Determine the [X, Y] coordinate at the center of the cell enclosing the given text.  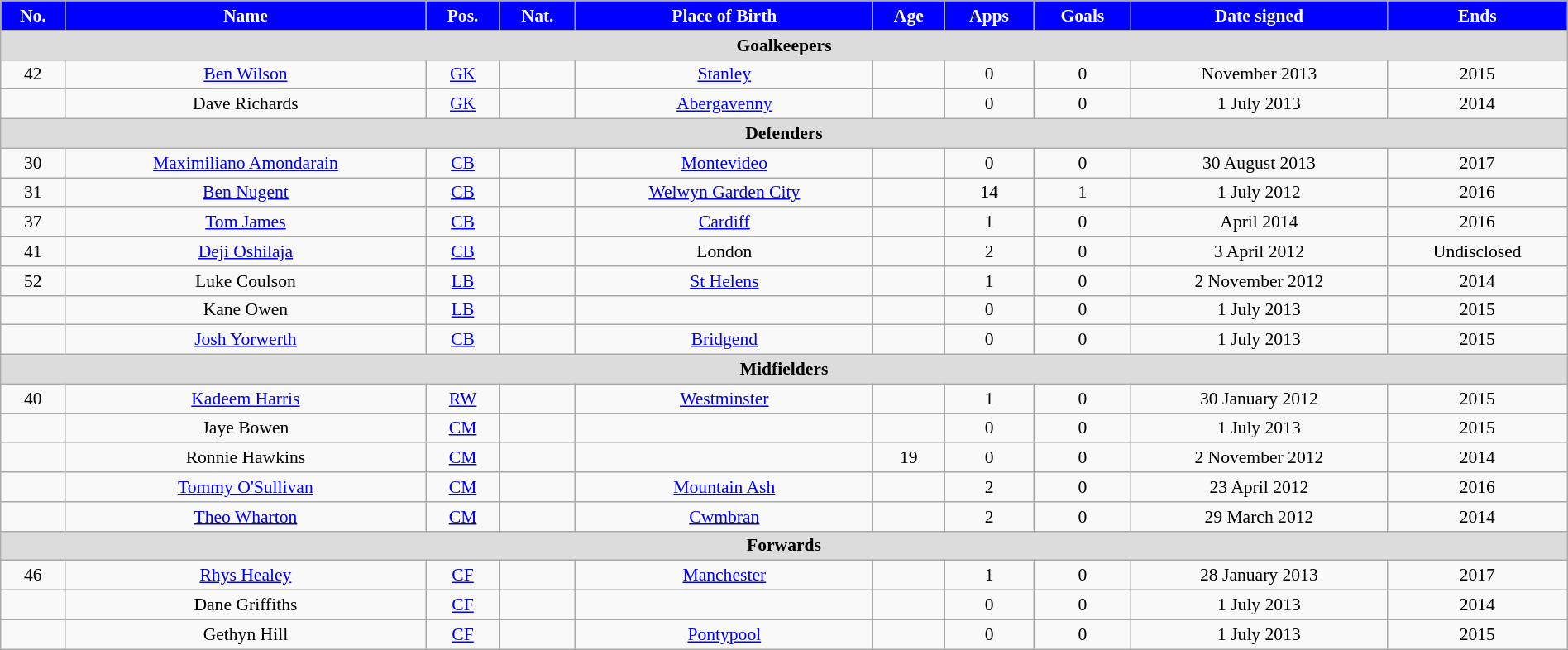
1 July 2012 [1260, 193]
Pontypool [724, 634]
28 January 2013 [1260, 576]
19 [909, 458]
42 [33, 74]
Name [246, 16]
Gethyn Hill [246, 634]
Tommy O'Sullivan [246, 487]
40 [33, 399]
37 [33, 222]
41 [33, 251]
St Helens [724, 281]
Theo Wharton [246, 517]
Dave Richards [246, 104]
Kadeem Harris [246, 399]
Rhys Healey [246, 576]
Dane Griffiths [246, 605]
Goals [1082, 16]
Ronnie Hawkins [246, 458]
Stanley [724, 74]
April 2014 [1260, 222]
Midfielders [784, 370]
23 April 2012 [1260, 487]
Abergavenny [724, 104]
Welwyn Garden City [724, 193]
November 2013 [1260, 74]
Deji Oshilaja [246, 251]
Defenders [784, 134]
Undisclosed [1477, 251]
Westminster [724, 399]
30 August 2013 [1260, 163]
30 [33, 163]
Tom James [246, 222]
Pos. [463, 16]
Nat. [538, 16]
Place of Birth [724, 16]
Cardiff [724, 222]
Date signed [1260, 16]
Cwmbran [724, 517]
Age [909, 16]
30 January 2012 [1260, 399]
Bridgend [724, 340]
London [724, 251]
Maximiliano Amondarain [246, 163]
Kane Owen [246, 310]
Luke Coulson [246, 281]
29 March 2012 [1260, 517]
Ben Wilson [246, 74]
31 [33, 193]
Manchester [724, 576]
3 April 2012 [1260, 251]
Jaye Bowen [246, 428]
Montevideo [724, 163]
Ben Nugent [246, 193]
Forwards [784, 546]
RW [463, 399]
14 [989, 193]
Mountain Ash [724, 487]
46 [33, 576]
Apps [989, 16]
52 [33, 281]
Ends [1477, 16]
Goalkeepers [784, 45]
Josh Yorwerth [246, 340]
No. [33, 16]
